Capture the cell that displays the provided text and extract its (x, y) central coordinate. 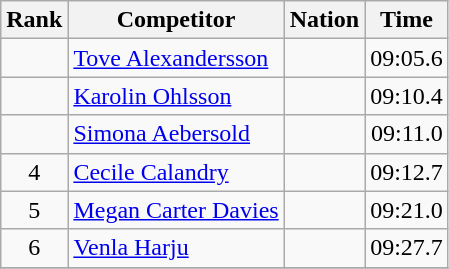
09:10.4 (407, 96)
09:27.7 (407, 248)
09:12.7 (407, 172)
Venla Harju (176, 248)
6 (34, 248)
4 (34, 172)
Cecile Calandry (176, 172)
Time (407, 20)
Competitor (176, 20)
Tove Alexandersson (176, 58)
Megan Carter Davies (176, 210)
09:11.0 (407, 134)
09:21.0 (407, 210)
5 (34, 210)
Nation (324, 20)
Karolin Ohlsson (176, 96)
Rank (34, 20)
09:05.6 (407, 58)
Simona Aebersold (176, 134)
